Output the (X, Y) coordinate of the center of the cell containing the given text.  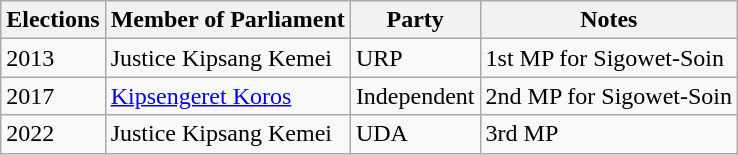
Notes (609, 20)
URP (415, 58)
Member of Parliament (228, 20)
2013 (53, 58)
2022 (53, 134)
2nd MP for Sigowet-Soin (609, 96)
2017 (53, 96)
Party (415, 20)
Independent (415, 96)
UDA (415, 134)
Elections (53, 20)
Kipsengeret Koros (228, 96)
3rd MP (609, 134)
1st MP for Sigowet-Soin (609, 58)
